Return (X, Y) of the center of cell containing provided text 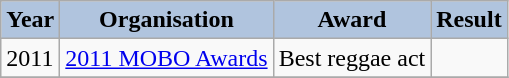
2011 MOBO Awards (166, 58)
Best reggae act (352, 58)
Award (352, 20)
Result (469, 20)
Year (30, 20)
2011 (30, 58)
Organisation (166, 20)
